Locate the cell with the specified text and output its (x, y) center coordinate. 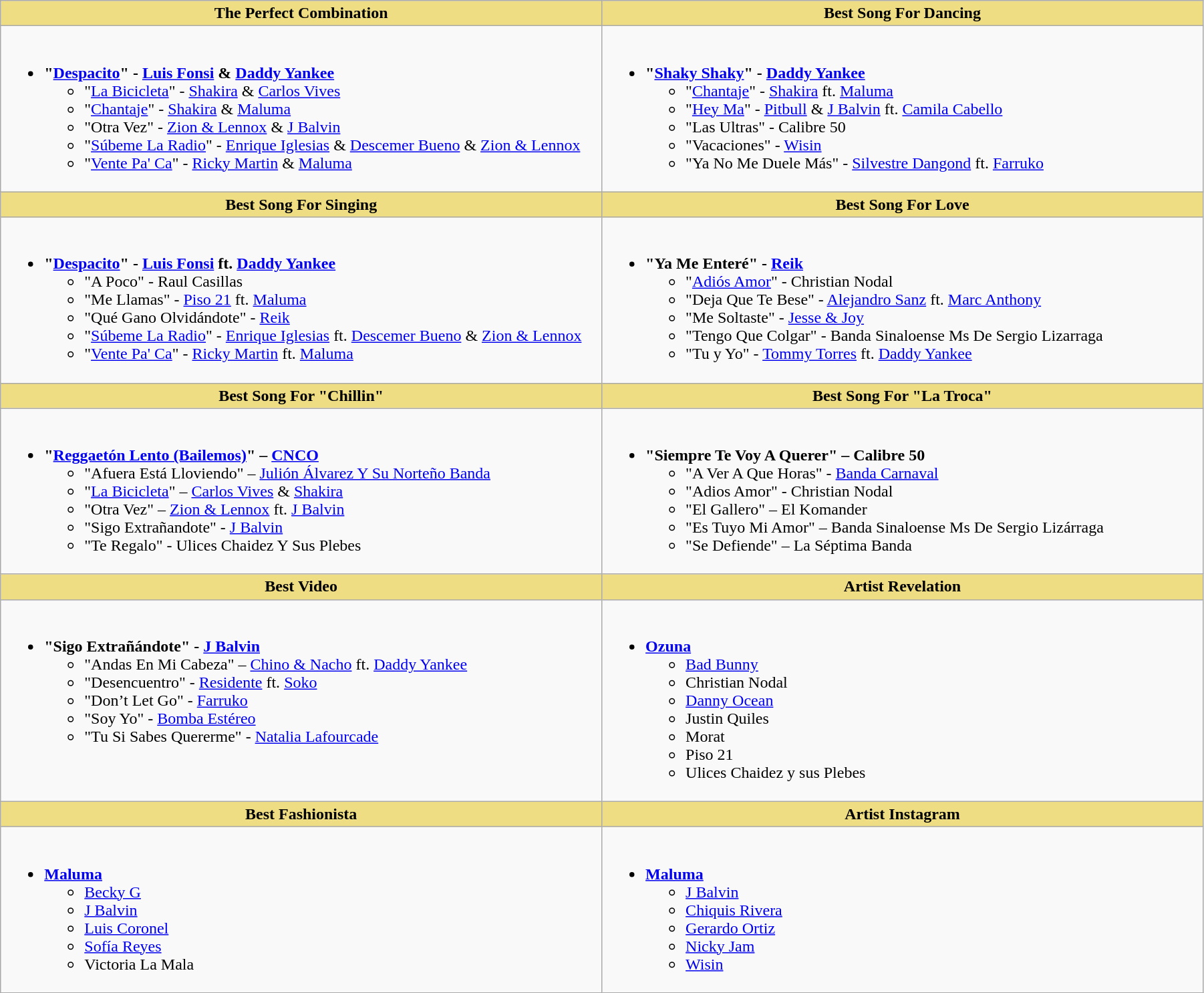
MalumaJ BalvinChiquis RiveraGerardo OrtizNicky JamWisin (903, 909)
Best Video (301, 587)
Artist Instagram (903, 814)
Best Song For "Chillin" (301, 396)
Best Song For "La Troca" (903, 396)
Best Song For Dancing (903, 13)
Best Fashionista (301, 814)
Artist Revelation (903, 587)
MalumaBecky GJ BalvinLuis CoronelSofía ReyesVictoria La Mala (301, 909)
Best Song For Singing (301, 204)
OzunaBad BunnyChristian NodalDanny OceanJustin QuilesMoratPiso 21Ulices Chaidez y sus Plebes (903, 700)
The Perfect Combination (301, 13)
Best Song For Love (903, 204)
